From the cell containing the given text, extract its center point as [X, Y] coordinate. 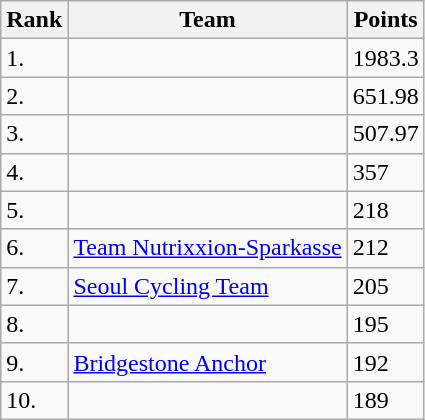
2. [34, 96]
218 [386, 210]
205 [386, 286]
9. [34, 362]
5. [34, 210]
192 [386, 362]
Rank [34, 20]
8. [34, 324]
Team Nutrixxion-Sparkasse [208, 248]
Bridgestone Anchor [208, 362]
Seoul Cycling Team [208, 286]
Team [208, 20]
212 [386, 248]
4. [34, 172]
6. [34, 248]
3. [34, 134]
357 [386, 172]
507.97 [386, 134]
10. [34, 400]
195 [386, 324]
1983.3 [386, 58]
Points [386, 20]
651.98 [386, 96]
1. [34, 58]
189 [386, 400]
7. [34, 286]
